Capture the cell that displays the provided text and extract its (X, Y) central coordinate. 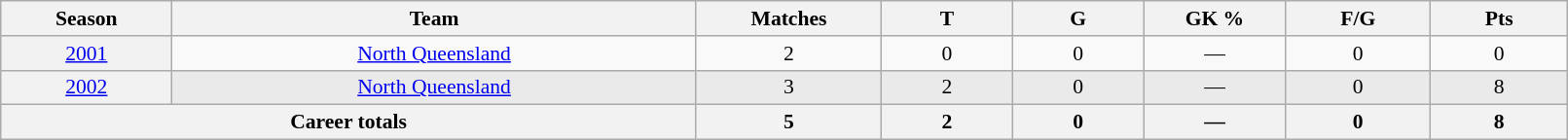
Season (87, 18)
5 (788, 122)
Pts (1499, 18)
3 (788, 87)
Matches (788, 18)
Career totals (348, 122)
2001 (87, 53)
G (1078, 18)
GK % (1215, 18)
T (948, 18)
Team (434, 18)
F/G (1358, 18)
2002 (87, 87)
